Return the [X, Y] coordinate for the center point of the cell that contains the specified text.  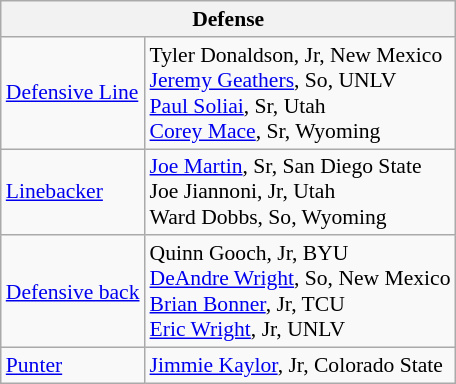
Joe Martin, Sr, San Diego StateJoe Jiannoni, Jr, UtahWard Dobbs, So, Wyoming [300, 192]
Linebacker [73, 192]
Defensive back [73, 292]
Quinn Gooch, Jr, BYUDeAndre Wright, So, New MexicoBrian Bonner, Jr, TCUEric Wright, Jr, UNLV [300, 292]
Jimmie Kaylor, Jr, Colorado State [300, 366]
Defense [228, 19]
Punter [73, 366]
Tyler Donaldson, Jr, New MexicoJeremy Geathers, So, UNLVPaul Soliai, Sr, UtahCorey Mace, Sr, Wyoming [300, 93]
Defensive Line [73, 93]
